Identify which cell holds the provided text, then report its (X, Y) central coordinate. 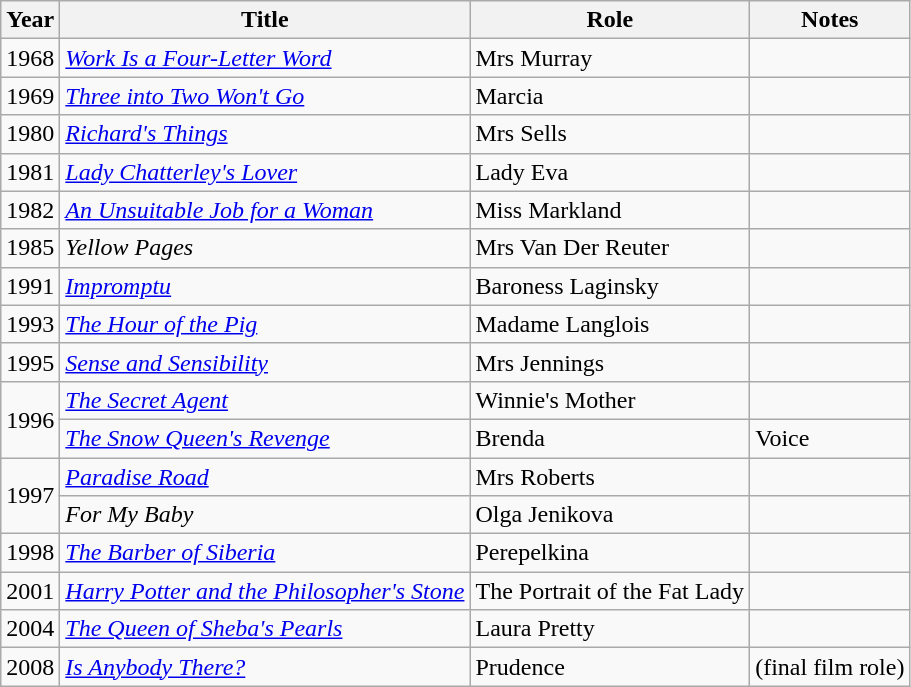
Mrs Murray (610, 58)
1969 (30, 96)
2001 (30, 591)
Yellow Pages (265, 248)
Three into Two Won't Go (265, 96)
Mrs Sells (610, 134)
Lady Chatterley's Lover (265, 172)
Mrs Jennings (610, 362)
1996 (30, 419)
Laura Pretty (610, 629)
For My Baby (265, 515)
1997 (30, 496)
(final film role) (830, 667)
Olga Jenikova (610, 515)
Madame Langlois (610, 324)
1981 (30, 172)
Role (610, 20)
The Secret Agent (265, 400)
1995 (30, 362)
Title (265, 20)
Perepelkina (610, 553)
2004 (30, 629)
Is Anybody There? (265, 667)
Work Is a Four-Letter Word (265, 58)
2008 (30, 667)
Mrs Roberts (610, 477)
The Queen of Sheba's Pearls (265, 629)
Prudence (610, 667)
1980 (30, 134)
Winnie's Mother (610, 400)
An Unsuitable Job for a Woman (265, 210)
1985 (30, 248)
Richard's Things (265, 134)
Year (30, 20)
The Barber of Siberia (265, 553)
1998 (30, 553)
Paradise Road (265, 477)
1991 (30, 286)
Baroness Laginsky (610, 286)
1982 (30, 210)
Miss Markland (610, 210)
Voice (830, 438)
The Portrait of the Fat Lady (610, 591)
Brenda (610, 438)
1968 (30, 58)
Impromptu (265, 286)
Marcia (610, 96)
The Hour of the Pig (265, 324)
Mrs Van Der Reuter (610, 248)
The Snow Queen's Revenge (265, 438)
Notes (830, 20)
Lady Eva (610, 172)
Sense and Sensibility (265, 362)
Harry Potter and the Philosopher's Stone (265, 591)
1993 (30, 324)
